From the cell containing the given text, extract its center point as (X, Y) coordinate. 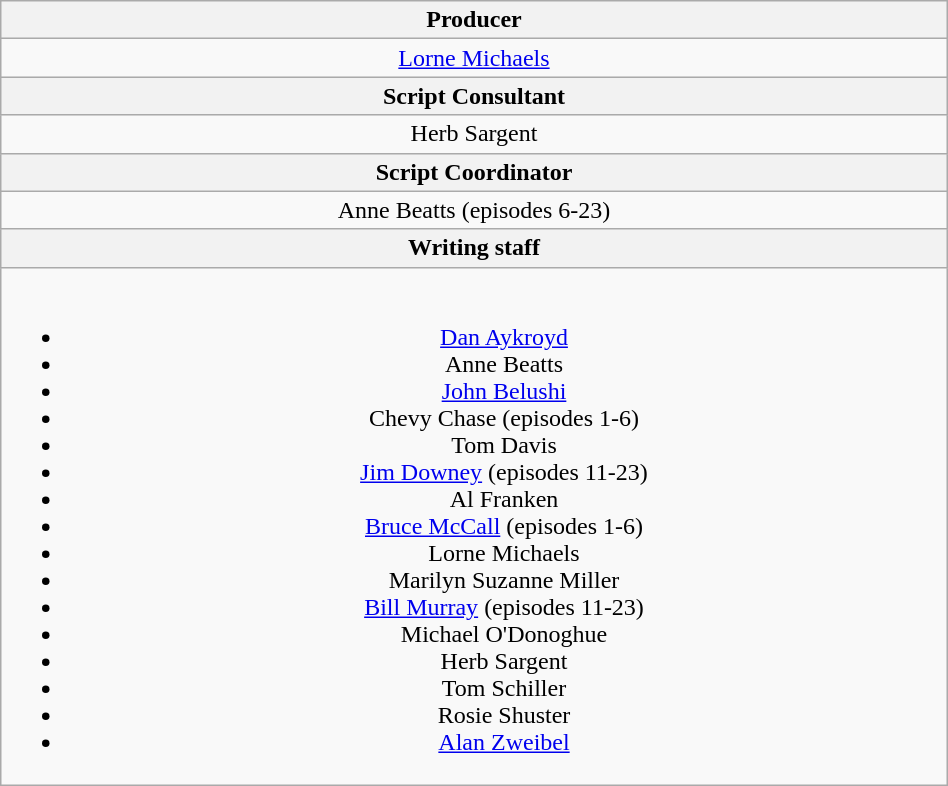
Script Coordinator (474, 172)
Writing staff (474, 248)
Lorne Michaels (474, 58)
Script Consultant (474, 96)
Anne Beatts (episodes 6-23) (474, 210)
Herb Sargent (474, 134)
Producer (474, 20)
